Find where the given text appears and provide that cell's center as [x, y] coordinate. 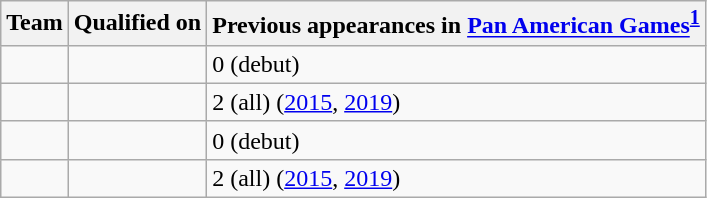
Team [35, 24]
Previous appearances in Pan American Games1 [456, 24]
Qualified on [137, 24]
